Extract the [X, Y] coordinate from the center of the cell holding the provided text.  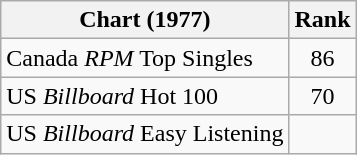
US Billboard Hot 100 [145, 96]
Rank [322, 20]
Chart (1977) [145, 20]
US Billboard Easy Listening [145, 134]
70 [322, 96]
86 [322, 58]
Canada RPM Top Singles [145, 58]
